Pinpoint the cell where the given text exists, returning its [X, Y] midpoint coordinate. 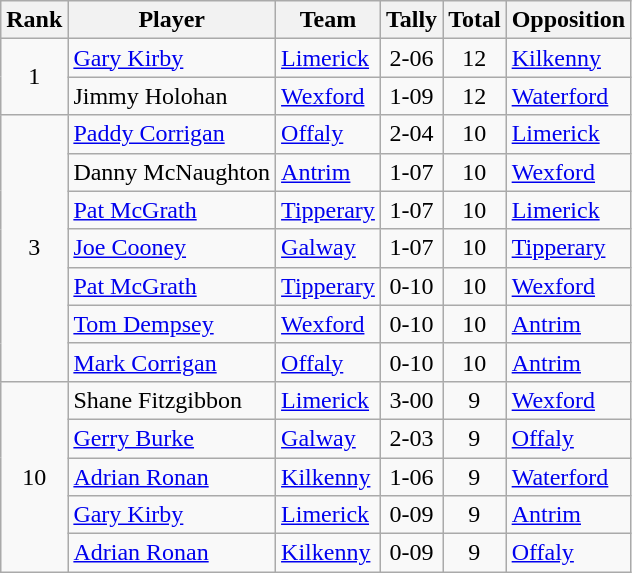
Player [172, 20]
Joe Cooney [172, 248]
Shane Fitzgibbon [172, 400]
Rank [34, 20]
2-03 [411, 438]
Tom Dempsey [172, 324]
Gerry Burke [172, 438]
Tally [411, 20]
2-06 [411, 58]
3-00 [411, 400]
Opposition [568, 20]
Mark Corrigan [172, 362]
Team [328, 20]
2-04 [411, 134]
3 [34, 248]
Total [475, 20]
Paddy Corrigan [172, 134]
Danny McNaughton [172, 172]
1-09 [411, 96]
1 [34, 77]
Jimmy Holohan [172, 96]
1-06 [411, 477]
